Determine the (x, y) coordinate at the center of the cell enclosing the given text.  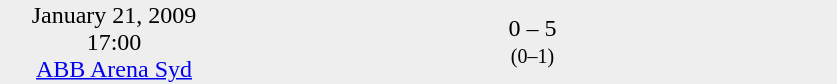
0 – 5 (0–1) (532, 42)
January 21, 200917:00ABB Arena Syd (114, 42)
